Search for the cell housing the specified text and yield its [X, Y] center coordinate. 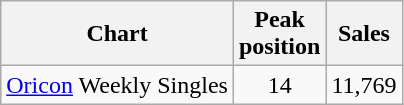
11,769 [364, 85]
Oricon Weekly Singles [118, 85]
Peakposition [279, 34]
Chart [118, 34]
Sales [364, 34]
14 [279, 85]
